Search for the cell housing the specified text and yield its [X, Y] center coordinate. 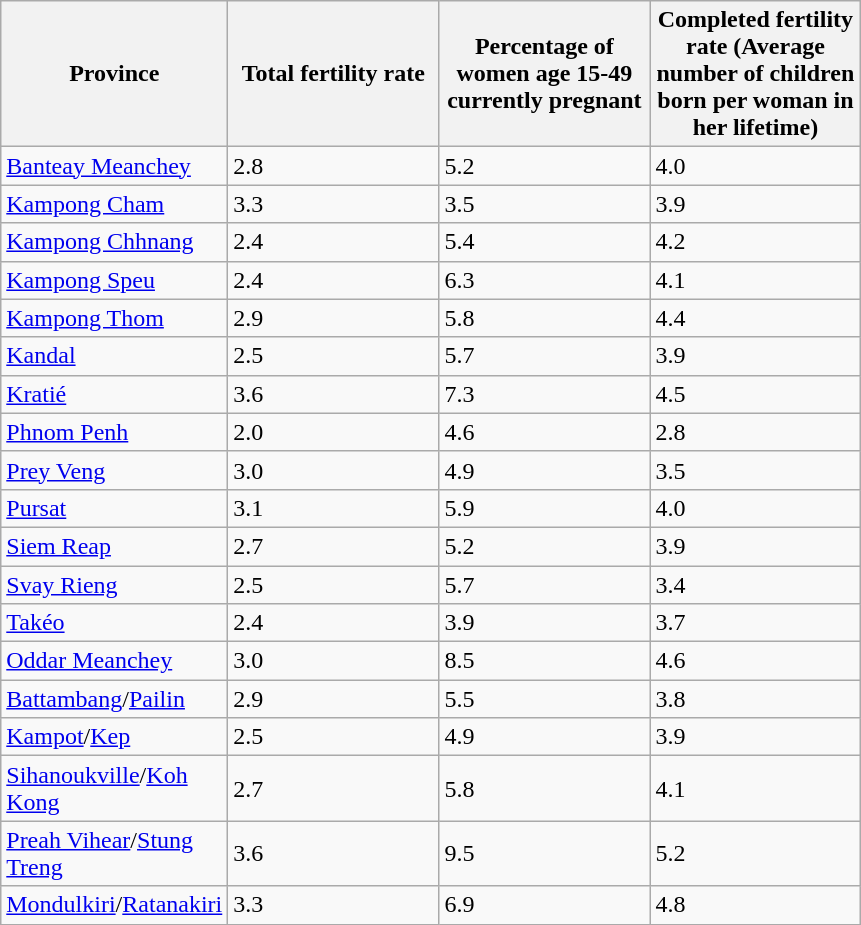
3.8 [756, 699]
Battambang/Pailin [114, 699]
Province [114, 74]
Completed fertility rate (Average number of children born per woman in her lifetime) [756, 74]
5.9 [544, 508]
Pursat [114, 508]
Mondulkiri/Ratanakiri [114, 905]
6.9 [544, 905]
Svay Rieng [114, 585]
Kampong Speu [114, 280]
3.1 [334, 508]
Prey Veng [114, 470]
Banteay Meanchey [114, 166]
Sihanoukville/Koh Kong [114, 788]
5.5 [544, 699]
Phnom Penh [114, 432]
Kampong Chhnang [114, 242]
Kampong Thom [114, 318]
Preah Vihear/Stung Treng [114, 854]
Kratié [114, 394]
Total fertility rate [334, 74]
7.3 [544, 394]
4.5 [756, 394]
3.4 [756, 585]
6.3 [544, 280]
Kandal [114, 356]
Kampot/Kep [114, 737]
Kampong Cham [114, 204]
5.4 [544, 242]
8.5 [544, 661]
9.5 [544, 854]
2.0 [334, 432]
Oddar Meanchey [114, 661]
4.4 [756, 318]
Takéo [114, 623]
4.2 [756, 242]
3.7 [756, 623]
Siem Reap [114, 546]
4.8 [756, 905]
Percentage of women age 15-49 currently pregnant [544, 74]
